Scan for the cell matching the given text and deliver its [X, Y] coordinate at center. 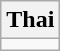
Thai [30, 20]
